Determine the [X, Y] coordinate at the center of the cell enclosing the given text.  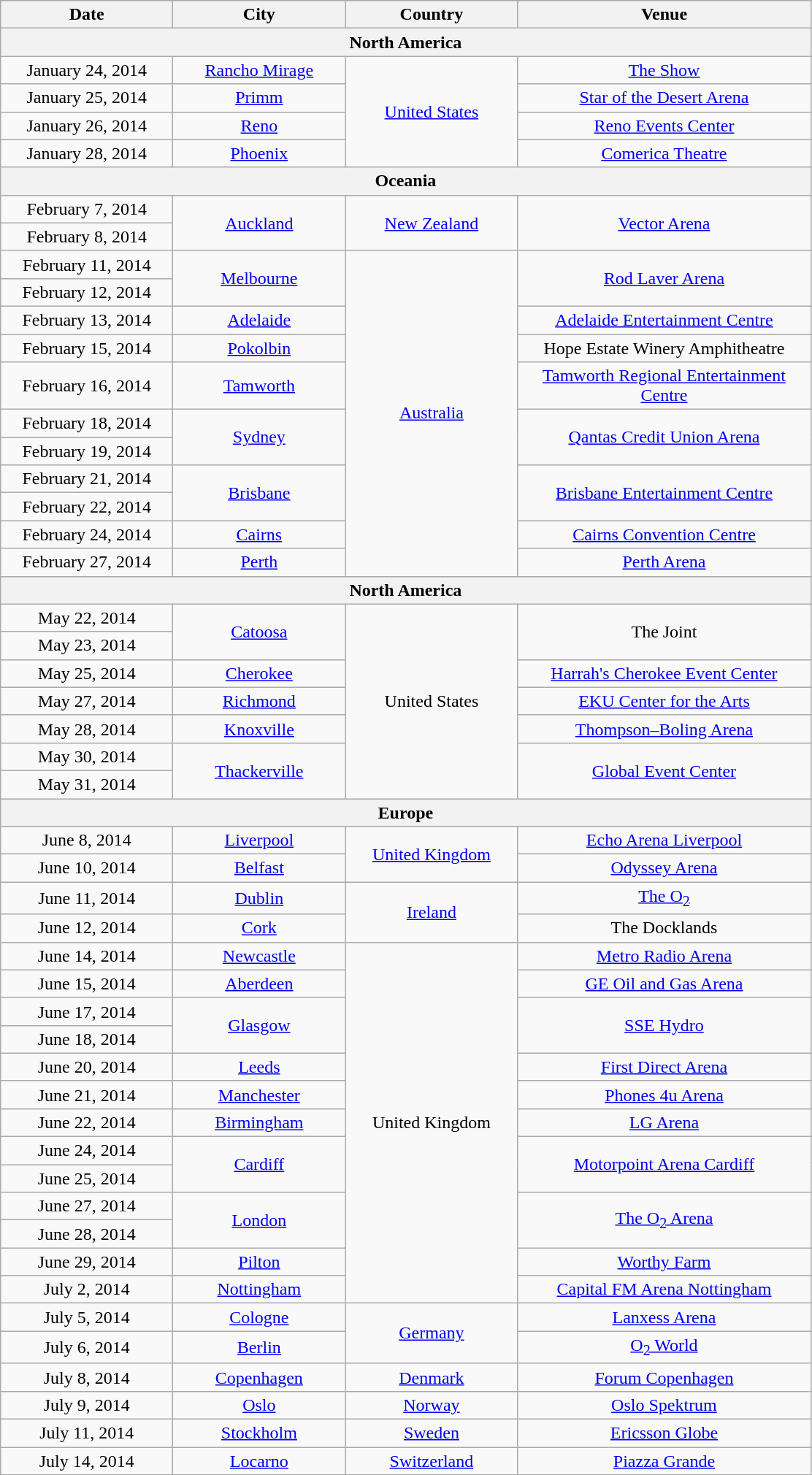
July 6, 2014 [87, 1347]
June 29, 2014 [87, 1262]
Capital FM Arena Nottingham [664, 1290]
June 17, 2014 [87, 1011]
Aberdeen [259, 984]
Tamworth [259, 386]
Berlin [259, 1347]
City [259, 15]
February 18, 2014 [87, 424]
July 14, 2014 [87, 1461]
February 16, 2014 [87, 386]
July 9, 2014 [87, 1405]
Brisbane [259, 493]
Newcastle [259, 956]
Knoxville [259, 729]
Oslo [259, 1405]
January 28, 2014 [87, 153]
The O2 [664, 898]
The Show [664, 70]
Locarno [259, 1461]
Global Event Center [664, 770]
Brisbane Entertainment Centre [664, 493]
February 19, 2014 [87, 451]
February 11, 2014 [87, 264]
May 22, 2014 [87, 618]
Copenhagen [259, 1377]
New Zealand [432, 223]
Pokolbin [259, 348]
The Joint [664, 632]
Reno Events Center [664, 126]
June 24, 2014 [87, 1151]
Reno [259, 126]
Auckland [259, 223]
Melbourne [259, 278]
Adelaide Entertainment Centre [664, 320]
January 24, 2014 [87, 70]
June 15, 2014 [87, 984]
Piazza Grande [664, 1461]
Echo Arena Liverpool [664, 840]
First Direct Arena [664, 1067]
Lanxess Arena [664, 1317]
February 15, 2014 [87, 348]
Europe [406, 813]
Phoenix [259, 153]
Cologne [259, 1317]
January 26, 2014 [87, 126]
Metro Radio Arena [664, 956]
Glasgow [259, 1025]
February 21, 2014 [87, 479]
June 22, 2014 [87, 1122]
Thompson–Boling Arena [664, 729]
June 21, 2014 [87, 1095]
Perth Arena [664, 562]
Switzerland [432, 1461]
June 25, 2014 [87, 1179]
Phones 4u Arena [664, 1095]
June 18, 2014 [87, 1039]
May 25, 2014 [87, 673]
February 13, 2014 [87, 320]
Cork [259, 928]
July 5, 2014 [87, 1317]
Harrah's Cherokee Event Center [664, 673]
May 27, 2014 [87, 701]
Star of the Desert Arena [664, 98]
Forum Copenhagen [664, 1377]
February 27, 2014 [87, 562]
Stockholm [259, 1433]
Ireland [432, 912]
Manchester [259, 1095]
Ericsson Globe [664, 1433]
Germany [432, 1333]
GE Oil and Gas Arena [664, 984]
Liverpool [259, 840]
Primm [259, 98]
Leeds [259, 1067]
Nottingham [259, 1290]
Sweden [432, 1433]
June 10, 2014 [87, 868]
Cardiff [259, 1165]
June 11, 2014 [87, 898]
Perth [259, 562]
Tamworth Regional Entertainment Centre [664, 386]
Oslo Spektrum [664, 1405]
Date [87, 15]
Sydney [259, 437]
The O2 Arena [664, 1220]
Vector Arena [664, 223]
January 25, 2014 [87, 98]
June 20, 2014 [87, 1067]
February 8, 2014 [87, 237]
Cairns [259, 535]
May 31, 2014 [87, 784]
February 12, 2014 [87, 292]
Comerica Theatre [664, 153]
February 7, 2014 [87, 209]
Birmingham [259, 1122]
May 28, 2014 [87, 729]
Rod Laver Arena [664, 278]
Adelaide [259, 320]
July 11, 2014 [87, 1433]
Oceania [406, 181]
Pilton [259, 1262]
Venue [664, 15]
Australia [432, 413]
EKU Center for the Arts [664, 701]
Cherokee [259, 673]
Country [432, 15]
July 2, 2014 [87, 1290]
February 22, 2014 [87, 507]
O2 World [664, 1347]
Hope Estate Winery Amphitheatre [664, 348]
Thackerville [259, 770]
Belfast [259, 868]
Catoosa [259, 632]
SSE Hydro [664, 1025]
June 28, 2014 [87, 1234]
Dublin [259, 898]
June 14, 2014 [87, 956]
Norway [432, 1405]
February 24, 2014 [87, 535]
Worthy Farm [664, 1262]
Cairns Convention Centre [664, 535]
Rancho Mirage [259, 70]
June 27, 2014 [87, 1206]
LG Arena [664, 1122]
The Docklands [664, 928]
Denmark [432, 1377]
May 30, 2014 [87, 756]
London [259, 1220]
July 8, 2014 [87, 1377]
June 8, 2014 [87, 840]
Odyssey Arena [664, 868]
Motorpoint Arena Cardiff [664, 1165]
June 12, 2014 [87, 928]
Richmond [259, 701]
Qantas Credit Union Arena [664, 437]
May 23, 2014 [87, 645]
